Search for the cell housing the specified text and yield its (x, y) center coordinate. 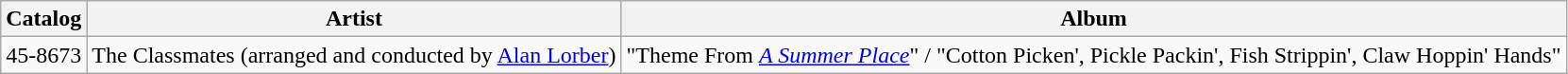
Artist (354, 19)
"Theme From A Summer Place" / "Cotton Picken', Pickle Packin', Fish Strippin', Claw Hoppin' Hands" (1093, 55)
Catalog (43, 19)
Album (1093, 19)
The Classmates (arranged and conducted by Alan Lorber) (354, 55)
45-8673 (43, 55)
